Locate the cell with the specified text and output its (x, y) center coordinate. 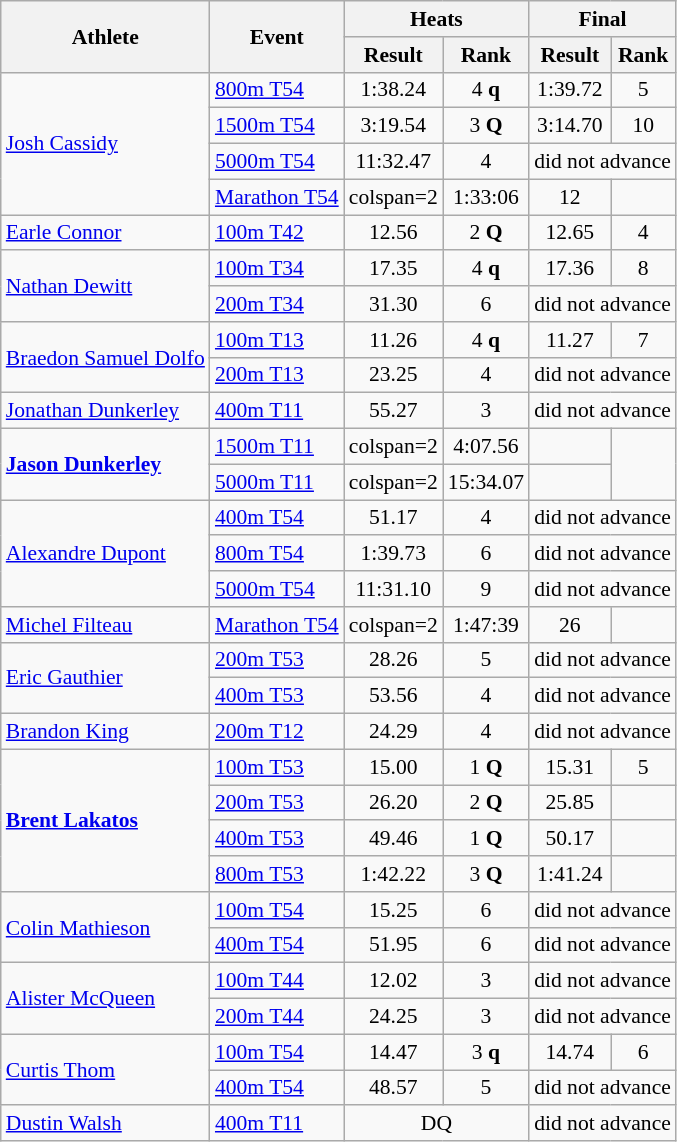
200m T12 (277, 732)
100m T13 (277, 340)
1:39.72 (570, 90)
12.56 (394, 233)
11:32.47 (394, 162)
7 (644, 340)
100m T44 (277, 981)
15:34.07 (486, 482)
24.29 (394, 732)
51.95 (394, 945)
48.57 (394, 1088)
24.25 (394, 1017)
Brent Lakatos (106, 820)
55.27 (394, 411)
Final (602, 19)
14.47 (394, 1052)
12.65 (570, 233)
12 (570, 197)
11.26 (394, 340)
Event (277, 36)
50.17 (570, 839)
49.46 (394, 839)
3:19.54 (394, 126)
200m T34 (277, 304)
Jonathan Dunkerley (106, 411)
23.25 (394, 375)
51.17 (394, 518)
1:39.73 (394, 554)
1:47:39 (486, 625)
200m T44 (277, 1017)
3 q (486, 1052)
Michel Filteau (106, 625)
Nathan Dewitt (106, 286)
200m T13 (277, 375)
53.56 (394, 696)
Alexandre Dupont (106, 554)
17.36 (570, 269)
Alister McQueen (106, 998)
4:07.56 (486, 447)
26 (570, 625)
10 (644, 126)
11.27 (570, 340)
Dustin Walsh (106, 1124)
14.74 (570, 1052)
Earle Connor (106, 233)
11:31.10 (394, 589)
800m T53 (277, 874)
28.26 (394, 660)
Curtis Thom (106, 1070)
8 (644, 269)
15.25 (394, 910)
1:42.22 (394, 874)
Jason Dunkerley (106, 464)
26.20 (394, 803)
100m T42 (277, 233)
12.02 (394, 981)
Eric Gauthier (106, 678)
15.31 (570, 767)
1:33:06 (486, 197)
3:14.70 (570, 126)
5000m T11 (277, 482)
9 (486, 589)
1500m T54 (277, 126)
Colin Mathieson (106, 928)
Braedon Samuel Dolfo (106, 358)
100m T53 (277, 767)
15.00 (394, 767)
DQ (436, 1124)
Josh Cassidy (106, 143)
Heats (436, 19)
31.30 (394, 304)
1:38.24 (394, 90)
100m T34 (277, 269)
25.85 (570, 803)
17.35 (394, 269)
1500m T11 (277, 447)
1:41.24 (570, 874)
Brandon King (106, 732)
Athlete (106, 36)
